Provide the [x, y] coordinate of the cell's center where the given text is located.  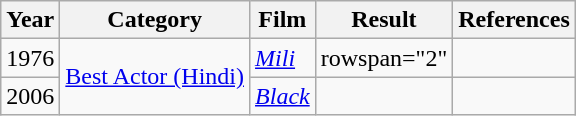
2006 [30, 96]
Year [30, 20]
Film [283, 20]
Best Actor (Hindi) [155, 77]
References [514, 20]
rowspan="2" [384, 58]
Mili [283, 58]
Category [155, 20]
Black [283, 96]
1976 [30, 58]
Result [384, 20]
